For the text-containing cell, return its midpoint in (X, Y) coordinate format. 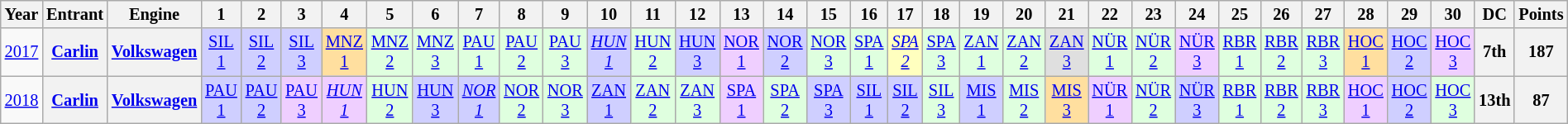
MNZ3 (435, 52)
87 (1541, 100)
7 (479, 14)
7th (1494, 52)
187 (1541, 52)
Points (1541, 14)
MIS1 (982, 100)
20 (1024, 14)
26 (1281, 14)
11 (653, 14)
Year (22, 14)
2017 (22, 52)
25 (1240, 14)
18 (941, 14)
24 (1198, 14)
9 (566, 14)
13th (1494, 100)
29 (1409, 14)
MNZ1 (344, 52)
2 (261, 14)
15 (829, 14)
23 (1153, 14)
4 (344, 14)
14 (786, 14)
3 (301, 14)
MNZ2 (390, 52)
Engine (154, 14)
19 (982, 14)
13 (741, 14)
Entrant (74, 14)
10 (609, 14)
8 (521, 14)
17 (905, 14)
21 (1067, 14)
MIS2 (1024, 100)
28 (1366, 14)
6 (435, 14)
1 (222, 14)
22 (1110, 14)
27 (1323, 14)
DC (1494, 14)
MIS3 (1067, 100)
12 (697, 14)
16 (868, 14)
30 (1452, 14)
5 (390, 14)
2018 (22, 100)
